Scan for the cell matching the given text and deliver its [X, Y] coordinate at center. 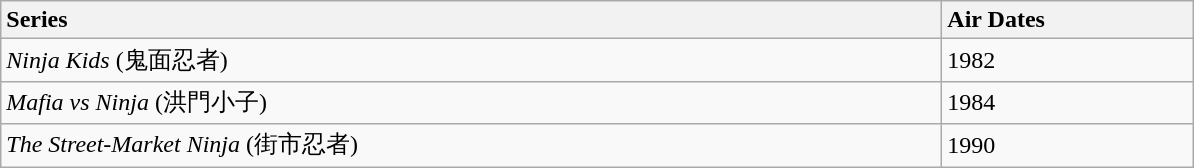
1984 [1068, 102]
Series [472, 20]
1982 [1068, 60]
Ninja Kids (鬼面忍者) [472, 60]
The Street-Market Ninja (街市忍者) [472, 146]
Air Dates [1068, 20]
1990 [1068, 146]
Mafia vs Ninja (洪門小子) [472, 102]
